Find where the given text appears and provide that cell's center as [X, Y] coordinate. 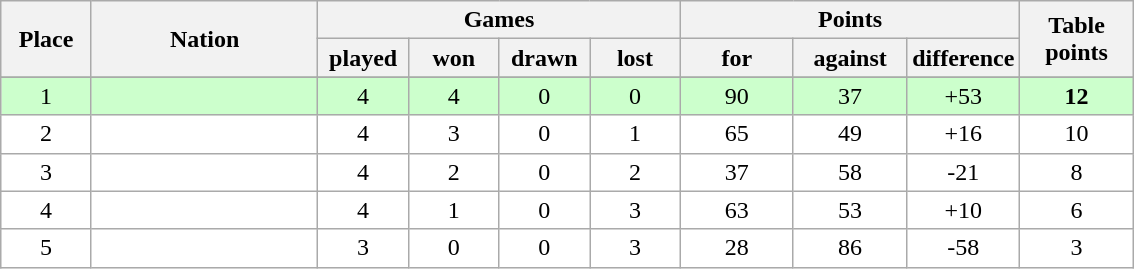
lost [636, 58]
90 [736, 96]
drawn [544, 58]
10 [1076, 134]
+10 [964, 210]
65 [736, 134]
12 [1076, 96]
86 [850, 248]
8 [1076, 172]
28 [736, 248]
5 [46, 248]
6 [1076, 210]
Tablepoints [1076, 39]
Nation [204, 39]
won [454, 58]
difference [964, 58]
Place [46, 39]
+53 [964, 96]
against [850, 58]
Points [850, 20]
63 [736, 210]
-21 [964, 172]
49 [850, 134]
53 [850, 210]
played [364, 58]
58 [850, 172]
+16 [964, 134]
-58 [964, 248]
Games [499, 20]
for [736, 58]
